Extract the (X, Y) coordinate from the center of the cell holding the provided text.  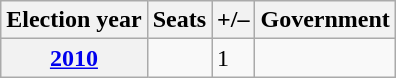
Election year (74, 20)
1 (234, 58)
2010 (74, 58)
Government (325, 20)
Seats (179, 20)
+/– (234, 20)
